Search for the cell housing the specified text and yield its [x, y] center coordinate. 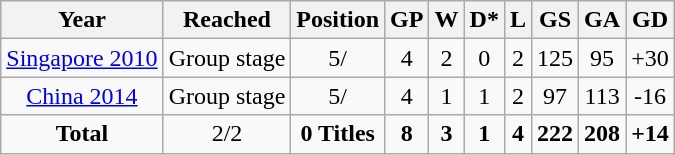
L [518, 20]
China 2014 [82, 96]
Singapore 2010 [82, 58]
Position [338, 20]
-16 [650, 96]
D* [484, 20]
GS [556, 20]
222 [556, 134]
8 [407, 134]
W [446, 20]
3 [446, 134]
GD [650, 20]
GP [407, 20]
95 [602, 58]
113 [602, 96]
208 [602, 134]
Total [82, 134]
125 [556, 58]
+14 [650, 134]
2/2 [227, 134]
Reached [227, 20]
0 [484, 58]
+30 [650, 58]
GA [602, 20]
97 [556, 96]
0 Titles [338, 134]
Year [82, 20]
